Return the (x, y) coordinate for the center point of the cell that contains the specified text.  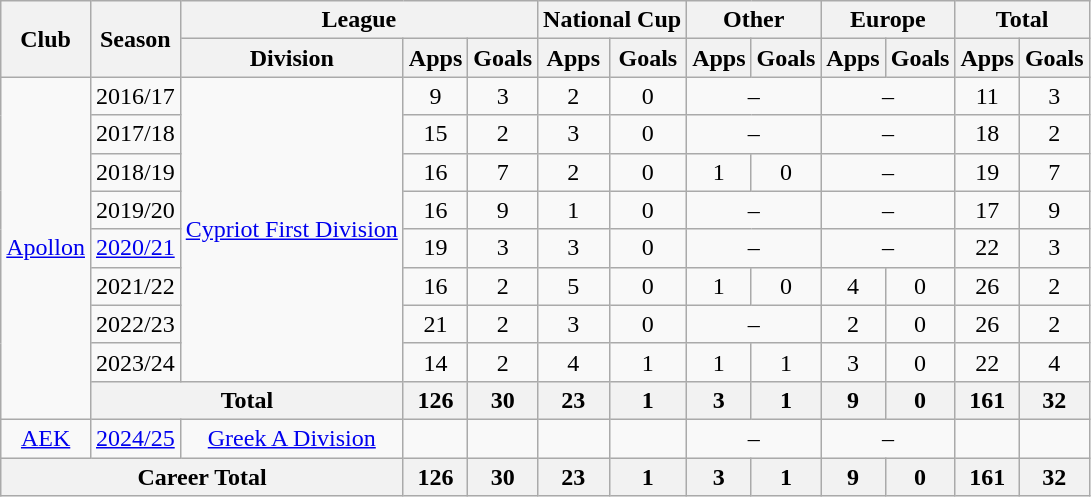
2016/17 (135, 96)
2021/22 (135, 286)
Season (135, 39)
Division (292, 58)
Apollon (46, 248)
League (358, 20)
Club (46, 39)
5 (574, 286)
15 (435, 134)
2024/25 (135, 438)
2022/23 (135, 324)
2017/18 (135, 134)
2023/24 (135, 362)
14 (435, 362)
18 (987, 134)
Europe (888, 20)
AEK (46, 438)
21 (435, 324)
17 (987, 210)
11 (987, 96)
2020/21 (135, 248)
Greek A Division (292, 438)
2018/19 (135, 172)
National Cup (612, 20)
2019/20 (135, 210)
Other (754, 20)
Cypriot First Division (292, 229)
Career Total (202, 477)
